From the cell containing the given text, extract its center point as (x, y) coordinate. 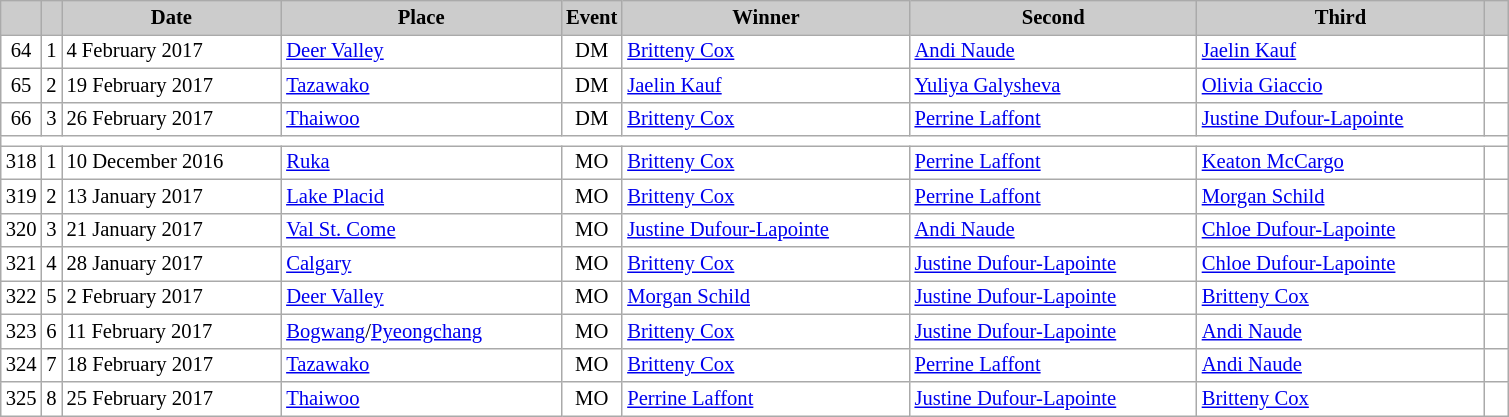
21 January 2017 (172, 230)
322 (22, 297)
6 (51, 331)
Keaton McCargo (1340, 162)
321 (22, 263)
Olivia Giaccio (1340, 85)
66 (22, 119)
318 (22, 162)
Lake Placid (421, 196)
Bogwang/Pyeongchang (421, 331)
13 January 2017 (172, 196)
65 (22, 85)
2 February 2017 (172, 297)
19 February 2017 (172, 85)
Place (421, 17)
64 (22, 51)
Second (1054, 17)
4 February 2017 (172, 51)
4 (51, 263)
319 (22, 196)
7 (51, 365)
325 (22, 399)
18 February 2017 (172, 365)
11 February 2017 (172, 331)
Calgary (421, 263)
Yuliya Galysheva (1054, 85)
25 February 2017 (172, 399)
Ruka (421, 162)
320 (22, 230)
323 (22, 331)
5 (51, 297)
10 December 2016 (172, 162)
26 February 2017 (172, 119)
Third (1340, 17)
8 (51, 399)
Date (172, 17)
Winner (766, 17)
Event (592, 17)
Val St. Come (421, 230)
28 January 2017 (172, 263)
324 (22, 365)
